Detect which cell encompasses the target text, then output its (X, Y) center coordinate. 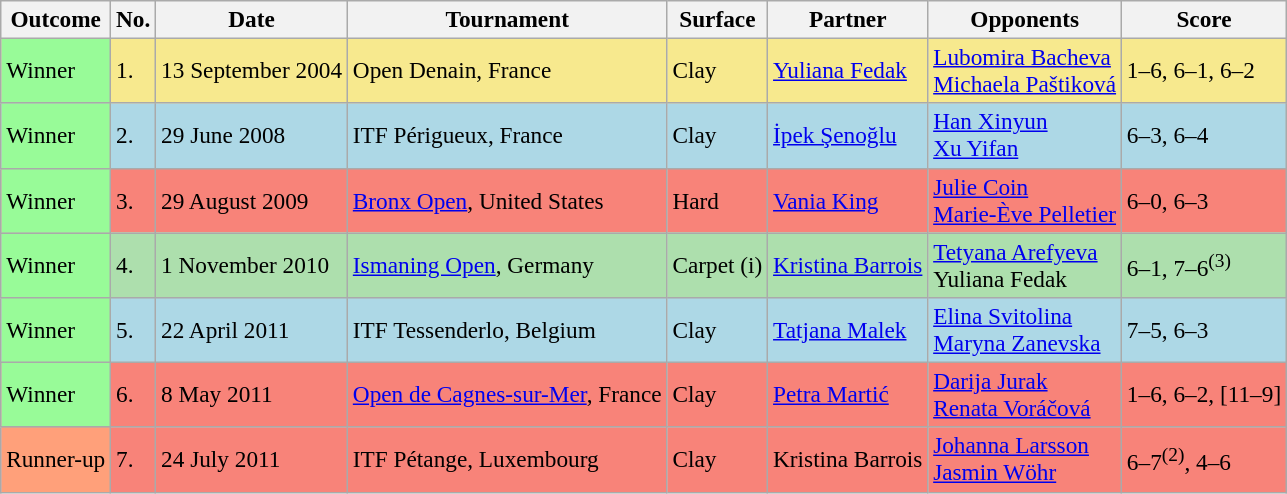
6–1, 7–6(3) (1204, 264)
ITF Pétange, Luxembourg (507, 460)
Vania King (848, 200)
Carpet (i) (718, 264)
5. (134, 330)
Hard (718, 200)
6–3, 6–4 (1204, 136)
Open de Cagnes-sur-Mer, France (507, 394)
8 May 2011 (252, 394)
29 August 2009 (252, 200)
1–6, 6–2, [11–9] (1204, 394)
İpek Şenoğlu (848, 136)
Yuliana Fedak (848, 70)
Open Denain, France (507, 70)
Tournament (507, 19)
1 November 2010 (252, 264)
Han Xinyun Xu Yifan (1025, 136)
1. (134, 70)
ITF Tessenderlo, Belgium (507, 330)
Elina Svitolina Maryna Zanevska (1025, 330)
Darija Jurak Renata Voráčová (1025, 394)
Runner-up (56, 460)
6–7(2), 4–6 (1204, 460)
4. (134, 264)
29 June 2008 (252, 136)
1–6, 6–1, 6–2 (1204, 70)
Ismaning Open, Germany (507, 264)
Date (252, 19)
Opponents (1025, 19)
Tatjana Malek (848, 330)
Tetyana Arefyeva Yuliana Fedak (1025, 264)
6. (134, 394)
6–0, 6–3 (1204, 200)
24 July 2011 (252, 460)
Petra Martić (848, 394)
22 April 2011 (252, 330)
Surface (718, 19)
2. (134, 136)
Outcome (56, 19)
ITF Périgueux, France (507, 136)
Lubomira Bacheva Michaela Paštiková (1025, 70)
No. (134, 19)
7–5, 6–3 (1204, 330)
Score (1204, 19)
7. (134, 460)
13 September 2004 (252, 70)
Partner (848, 19)
Johanna Larsson Jasmin Wöhr (1025, 460)
Julie Coin Marie-Ève Pelletier (1025, 200)
3. (134, 200)
Bronx Open, United States (507, 200)
